Locate the cell with the specified text and output its (X, Y) center coordinate. 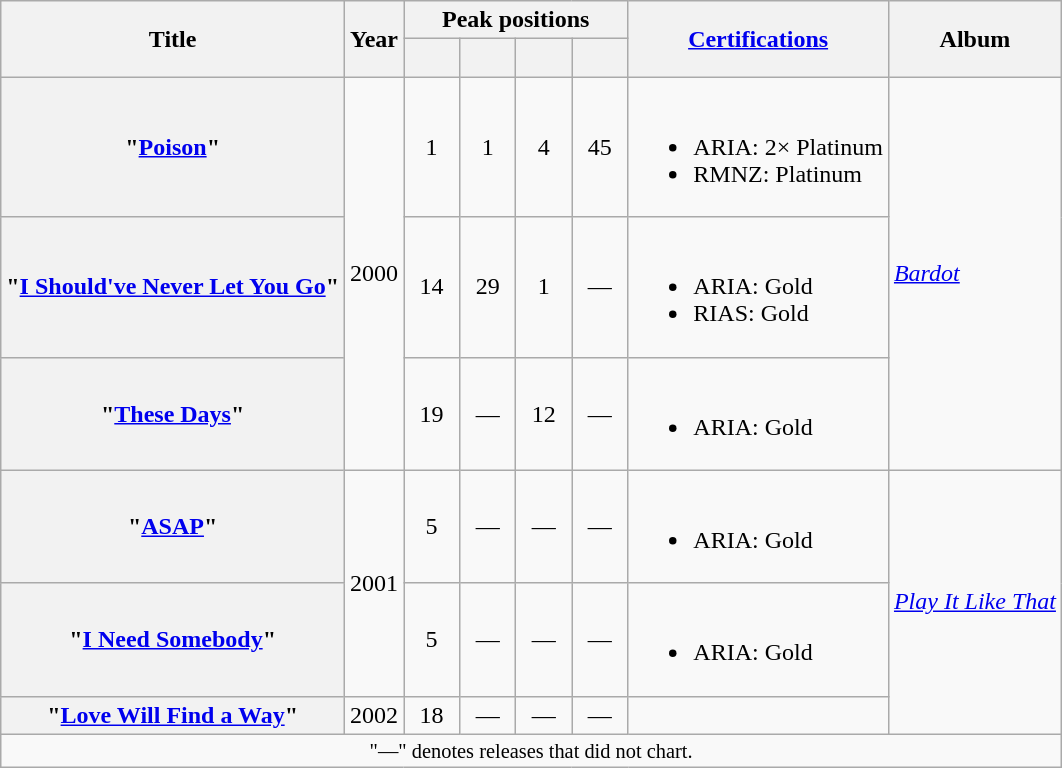
14 (432, 287)
"I Should've Never Let You Go" (173, 287)
"ASAP" (173, 526)
"These Days" (173, 414)
ARIA: 2× PlatinumRMNZ: Platinum (758, 147)
2000 (374, 274)
2002 (374, 715)
2001 (374, 583)
45 (600, 147)
Album (974, 39)
"Poison" (173, 147)
"Love Will Find a Way" (173, 715)
29 (488, 287)
"I Need Somebody" (173, 640)
Peak positions (516, 20)
Year (374, 39)
Bardot (974, 274)
18 (432, 715)
12 (544, 414)
4 (544, 147)
Play It Like That (974, 602)
Title (173, 39)
Certifications (758, 39)
"—" denotes releases that did not chart. (532, 751)
19 (432, 414)
ARIA: GoldRIAS: Gold (758, 287)
